Output the (X, Y) coordinate of the center of the cell containing the given text.  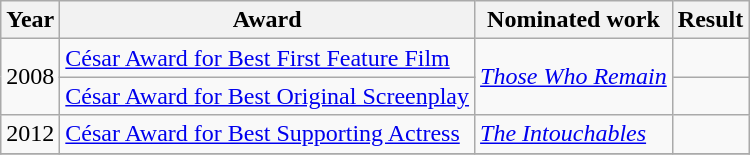
The Intouchables (574, 134)
César Award for Best Original Screenplay (268, 96)
2012 (30, 134)
Award (268, 20)
Nominated work (574, 20)
Those Who Remain (574, 77)
2008 (30, 77)
Result (710, 20)
Year (30, 20)
César Award for Best First Feature Film (268, 58)
César Award for Best Supporting Actress (268, 134)
